Identify which cell holds the provided text, then report its (x, y) central coordinate. 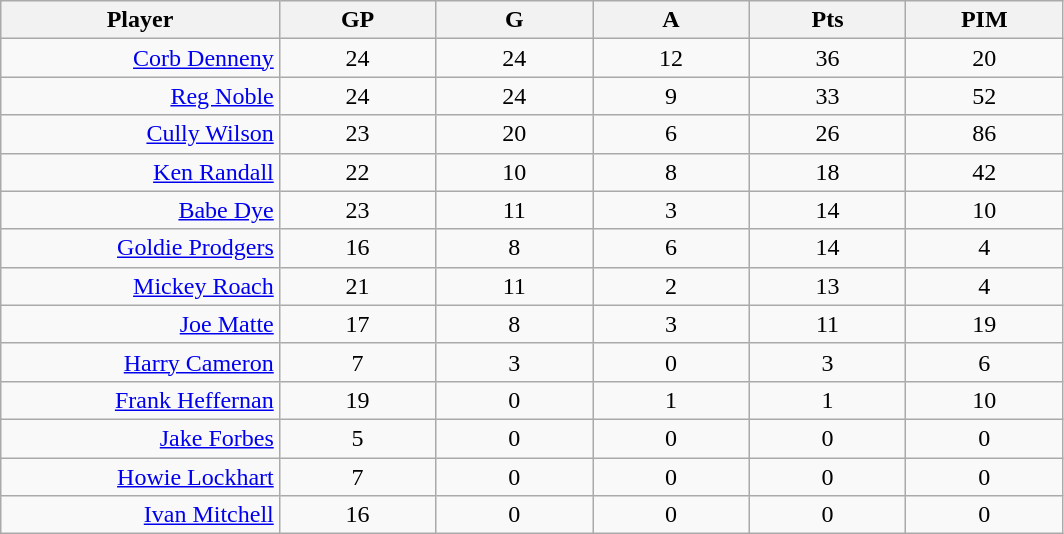
26 (828, 134)
Cully Wilson (140, 134)
Goldie Prodgers (140, 248)
GP (358, 20)
Frank Heffernan (140, 400)
5 (358, 438)
Ken Randall (140, 172)
18 (828, 172)
Babe Dye (140, 210)
Player (140, 20)
36 (828, 58)
Howie Lockhart (140, 477)
Pts (828, 20)
9 (672, 96)
Jake Forbes (140, 438)
17 (358, 324)
13 (828, 286)
22 (358, 172)
42 (984, 172)
Reg Noble (140, 96)
33 (828, 96)
2 (672, 286)
86 (984, 134)
G (514, 20)
Ivan Mitchell (140, 515)
A (672, 20)
21 (358, 286)
Harry Cameron (140, 362)
52 (984, 96)
Mickey Roach (140, 286)
Joe Matte (140, 324)
Corb Denneny (140, 58)
12 (672, 58)
PIM (984, 20)
